Pinpoint the cell where the given text exists, returning its (X, Y) midpoint coordinate. 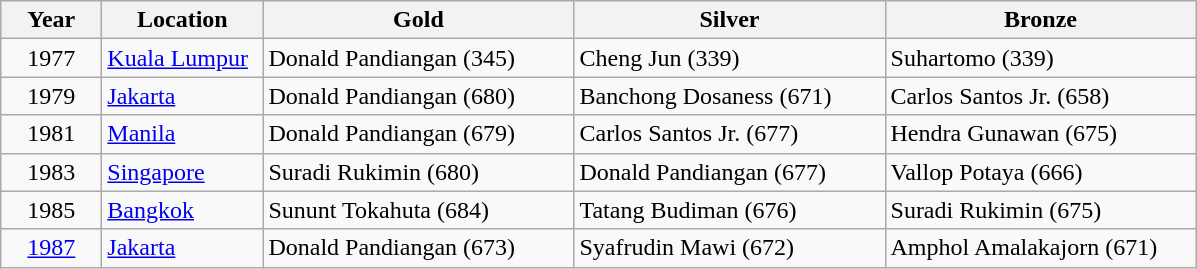
Gold (418, 20)
Cheng Jun (339) (730, 58)
Manila (182, 134)
1983 (52, 172)
Suradi Rukimin (675) (1040, 210)
1981 (52, 134)
Location (182, 20)
Suradi Rukimin (680) (418, 172)
1979 (52, 96)
Donald Pandiangan (677) (730, 172)
Vallop Potaya (666) (1040, 172)
Suhartomo (339) (1040, 58)
Silver (730, 20)
1977 (52, 58)
Donald Pandiangan (673) (418, 248)
1985 (52, 210)
Kuala Lumpur (182, 58)
Singapore (182, 172)
Banchong Dosaness (671) (730, 96)
Amphol Amalakajorn (671) (1040, 248)
Carlos Santos Jr. (658) (1040, 96)
Donald Pandiangan (345) (418, 58)
Carlos Santos Jr. (677) (730, 134)
Tatang Budiman (676) (730, 210)
Donald Pandiangan (679) (418, 134)
Sununt Tokahuta (684) (418, 210)
Donald Pandiangan (680) (418, 96)
Bangkok (182, 210)
Bronze (1040, 20)
Year (52, 20)
1987 (52, 248)
Syafrudin Mawi (672) (730, 248)
Hendra Gunawan (675) (1040, 134)
